Identify which cell holds the provided text, then report its [X, Y] central coordinate. 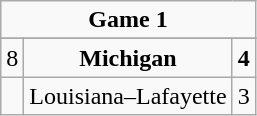
Michigan [128, 58]
Game 1 [128, 20]
Louisiana–Lafayette [128, 96]
8 [12, 58]
3 [244, 96]
4 [244, 58]
